Pinpoint the cell where the given text exists, returning its [X, Y] midpoint coordinate. 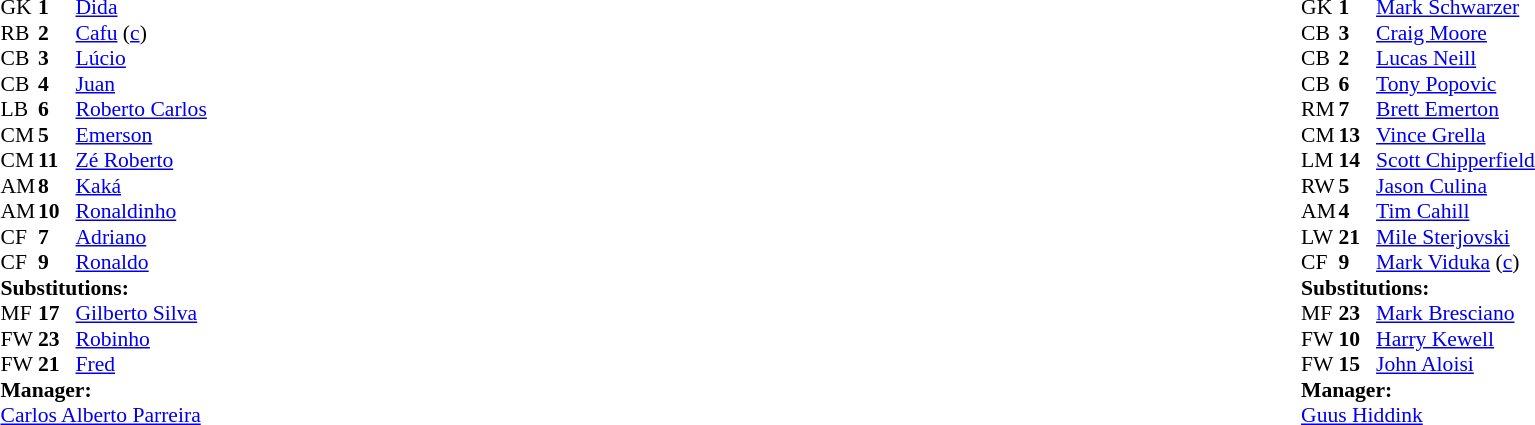
15 [1358, 365]
Scott Chipperfield [1456, 161]
Tim Cahill [1456, 211]
RB [19, 33]
Brett Emerton [1456, 109]
Vince Grella [1456, 135]
Harry Kewell [1456, 339]
11 [57, 161]
Emerson [142, 135]
Robinho [142, 339]
Ronaldinho [142, 211]
Lúcio [142, 59]
8 [57, 186]
Adriano [142, 237]
RM [1320, 109]
Zé Roberto [142, 161]
Juan [142, 84]
Kaká [142, 186]
14 [1358, 161]
Cafu (c) [142, 33]
Gilberto Silva [142, 313]
Craig Moore [1456, 33]
Mark Bresciano [1456, 313]
17 [57, 313]
Tony Popovic [1456, 84]
LB [19, 109]
RW [1320, 186]
John Aloisi [1456, 365]
Ronaldo [142, 263]
LW [1320, 237]
Mile Sterjovski [1456, 237]
Jason Culina [1456, 186]
Roberto Carlos [142, 109]
Fred [142, 365]
13 [1358, 135]
LM [1320, 161]
Lucas Neill [1456, 59]
Mark Viduka (c) [1456, 263]
